Return (x, y) of the center of cell containing provided text 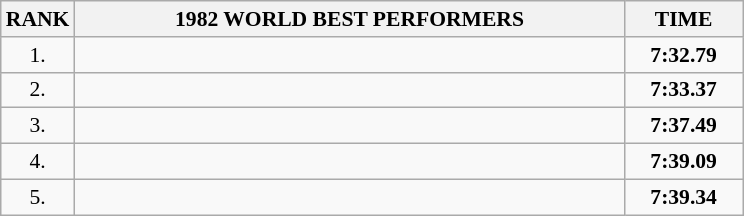
1982 WORLD BEST PERFORMERS (349, 19)
7:37.49 (684, 126)
RANK (38, 19)
3. (38, 126)
4. (38, 162)
7:32.79 (684, 55)
2. (38, 90)
1. (38, 55)
7:39.09 (684, 162)
7:39.34 (684, 197)
7:33.37 (684, 90)
5. (38, 197)
TIME (684, 19)
